Find where the given text appears and provide that cell's center as (X, Y) coordinate. 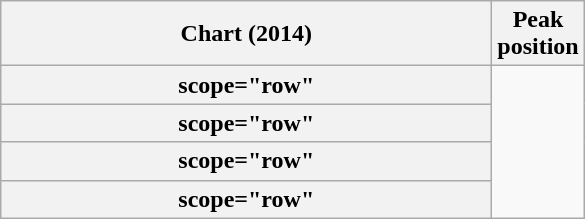
Peakposition (538, 34)
Chart (2014) (246, 34)
